Return [x, y] of the center of cell containing provided text 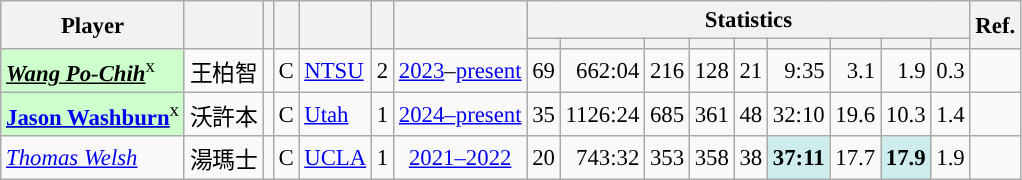
3.1 [855, 71]
353 [668, 158]
Statistics [748, 20]
685 [668, 115]
Ref. [995, 25]
128 [712, 71]
2024–present [460, 115]
19.6 [855, 115]
NTSU [336, 71]
沃許本 [223, 115]
UCLA [336, 158]
9:35 [800, 71]
Wang Po-Chihx [93, 71]
662:04 [602, 71]
Thomas Welsh [93, 158]
69 [544, 71]
Player [93, 25]
17.9 [905, 158]
32:10 [800, 115]
35 [544, 115]
湯瑪士 [223, 158]
21 [750, 71]
王柏智 [223, 71]
Utah [336, 115]
10.3 [905, 115]
37:11 [800, 158]
216 [668, 71]
48 [750, 115]
1126:24 [602, 115]
2 [383, 71]
0.3 [950, 71]
1.4 [950, 115]
361 [712, 115]
2023–present [460, 71]
Jason Washburnx [93, 115]
38 [750, 158]
743:32 [602, 158]
358 [712, 158]
20 [544, 158]
17.7 [855, 158]
2021–2022 [460, 158]
